Extract the (x, y) coordinate from the center of the cell holding the provided text.  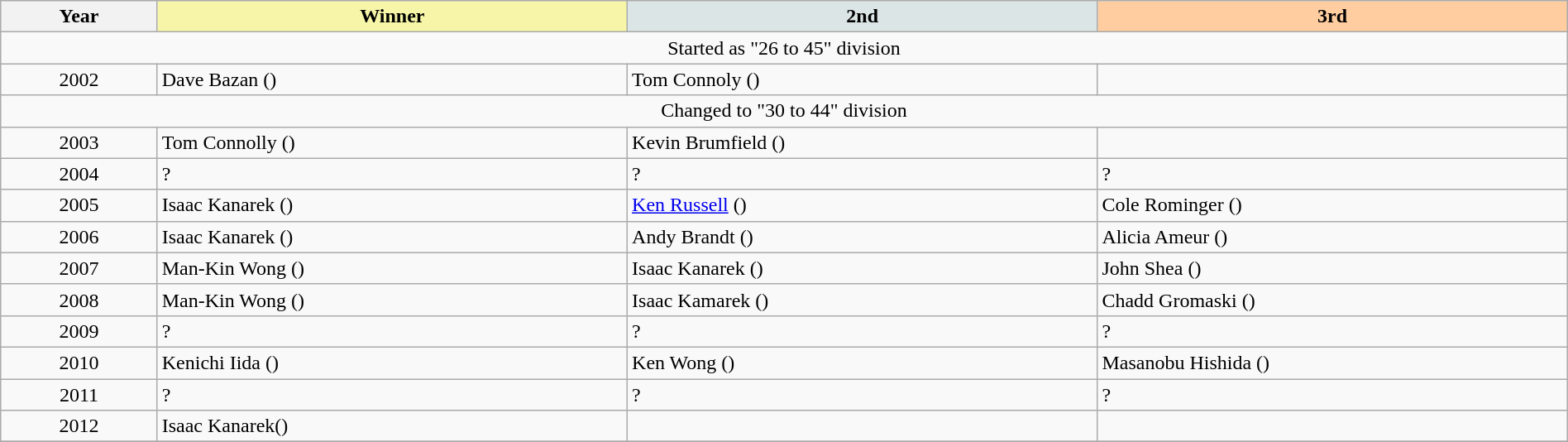
Tom Connoly () (863, 79)
Ken Russell () (863, 205)
Ken Wong () (863, 363)
2009 (79, 331)
2011 (79, 395)
John Shea () (1332, 268)
2002 (79, 79)
Andy Brandt () (863, 237)
Started as "26 to 45" division (784, 48)
Dave Bazan () (392, 79)
Masanobu Hishida () (1332, 363)
Chadd Gromaski () (1332, 300)
Changed to "30 to 44" division (784, 111)
Year (79, 17)
Winner (392, 17)
2003 (79, 142)
Isaac Kamarek () (863, 300)
Tom Connolly () (392, 142)
Isaac Kanarek() (392, 426)
2008 (79, 300)
2006 (79, 237)
2012 (79, 426)
Alicia Ameur () (1332, 237)
3rd (1332, 17)
Kevin Brumfield () (863, 142)
Cole Rominger () (1332, 205)
2004 (79, 174)
2nd (863, 17)
2005 (79, 205)
2007 (79, 268)
2010 (79, 363)
Kenichi Iida () (392, 363)
